Detect which cell encompasses the target text, then output its [X, Y] center coordinate. 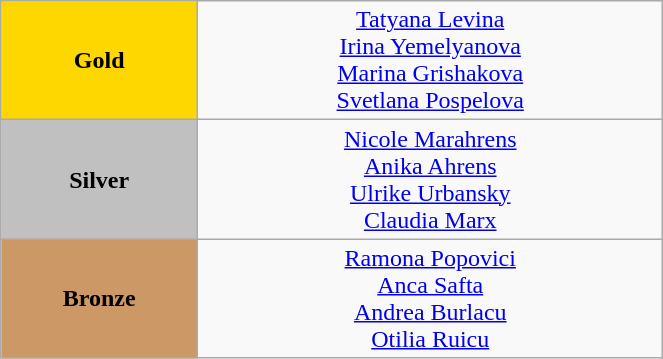
Bronze [100, 298]
Gold [100, 60]
Nicole MarahrensAnika AhrensUlrike UrbanskyClaudia Marx [430, 180]
Silver [100, 180]
Tatyana LevinaIrina YemelyanovaMarina GrishakovaSvetlana Pospelova [430, 60]
Ramona PopoviciAnca SaftaAndrea BurlacuOtilia Ruicu [430, 298]
